Return [X, Y] of the center of cell containing provided text 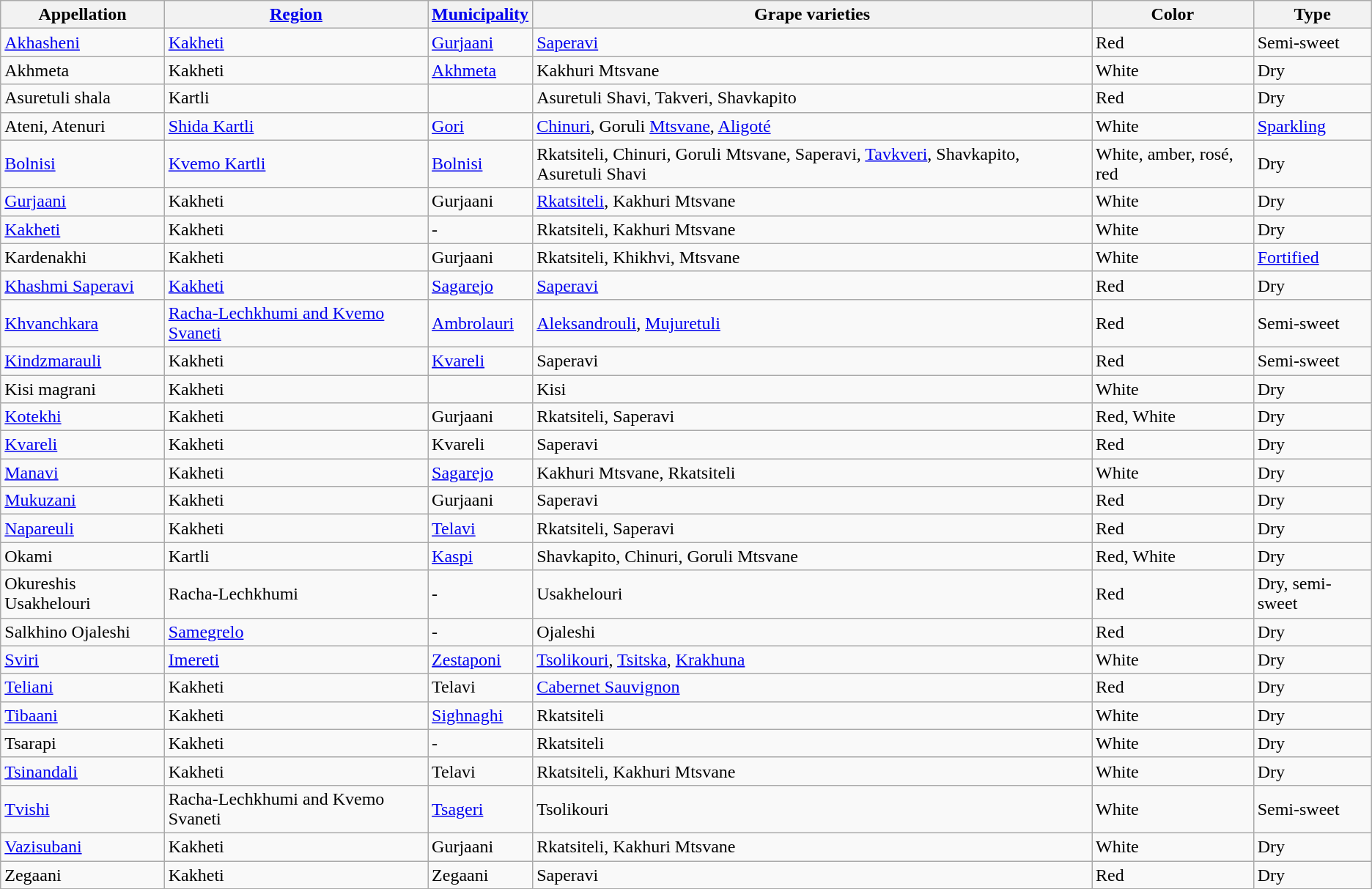
Asuretuli shala [83, 98]
Grape varieties [812, 15]
Ambrolauri [481, 322]
Okami [83, 556]
Gori [481, 126]
Type [1312, 15]
Mukuzani [83, 501]
Vazisubani [83, 846]
Zestaponi [481, 660]
Cabernet Sauvignon [812, 687]
White, amber, rosé, red [1173, 164]
Ojaleshi [812, 632]
Sviri [83, 660]
Municipality [481, 15]
Appellation [83, 15]
Manavi [83, 473]
Kisi magrani [83, 389]
Rkatsiteli, Chinuri, Goruli Mtsvane, Saperavi, Tavkveri, Shavkapito, Asuretuli Shavi [812, 164]
Tvishi [83, 809]
Fortified [1312, 257]
Salkhino Ojaleshi [83, 632]
Sparkling [1312, 126]
Kakhuri Mtsvane [812, 70]
Kaspi [481, 556]
Dry, semi-sweet [1312, 594]
Tsarapi [83, 743]
Napareuli [83, 528]
Khvanchkara [83, 322]
Asuretuli Shavi, Takveri, Shavkapito [812, 98]
Teliani [83, 687]
Rkatsiteli, Khikhvi, Mtsvane [812, 257]
Khashmi Saperavi [83, 285]
Aleksandrouli, Mujuretuli [812, 322]
Kisi [812, 389]
Usakhelouri [812, 594]
Tsageri [481, 809]
Kardenakhi [83, 257]
Tsolikouri [812, 809]
Tsinandali [83, 771]
Okureshis Usakhelouri [83, 594]
Chinuri, Goruli Mtsvane, Aligoté [812, 126]
Ateni, Atenuri [83, 126]
Kakhuri Mtsvane, Rkatsiteli [812, 473]
Region [296, 15]
Imereti [296, 660]
Color [1173, 15]
Akhasheni [83, 43]
Sighnaghi [481, 715]
Samegrelo [296, 632]
Tibaani [83, 715]
Tsolikouri, Tsitska, Krakhuna [812, 660]
Kindzmarauli [83, 361]
Racha-Lechkhumi [296, 594]
Shavkapito, Chinuri, Goruli Mtsvane [812, 556]
Kvemo Kartli [296, 164]
Shida Kartli [296, 126]
Kotekhi [83, 417]
